Extract the (x, y) coordinate from the center of the cell holding the provided text.  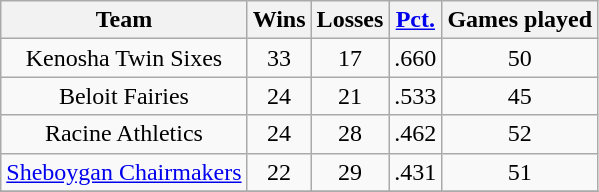
17 (350, 58)
50 (520, 58)
21 (350, 96)
.660 (416, 58)
45 (520, 96)
Wins (279, 20)
22 (279, 172)
.462 (416, 134)
Losses (350, 20)
51 (520, 172)
Kenosha Twin Sixes (124, 58)
52 (520, 134)
Games played (520, 20)
Racine Athletics (124, 134)
Beloit Fairies (124, 96)
29 (350, 172)
.533 (416, 96)
Pct. (416, 20)
.431 (416, 172)
28 (350, 134)
Team (124, 20)
Sheboygan Chairmakers (124, 172)
33 (279, 58)
